Output the (x, y) coordinate of the center of the cell containing the given text.  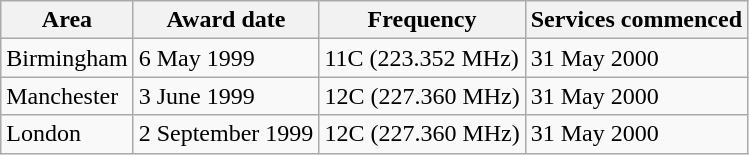
Area (67, 20)
Manchester (67, 96)
Award date (226, 20)
6 May 1999 (226, 58)
3 June 1999 (226, 96)
Frequency (422, 20)
11C (223.352 MHz) (422, 58)
2 September 1999 (226, 134)
Birmingham (67, 58)
Services commenced (636, 20)
London (67, 134)
